Find where the given text appears and provide that cell's center as (X, Y) coordinate. 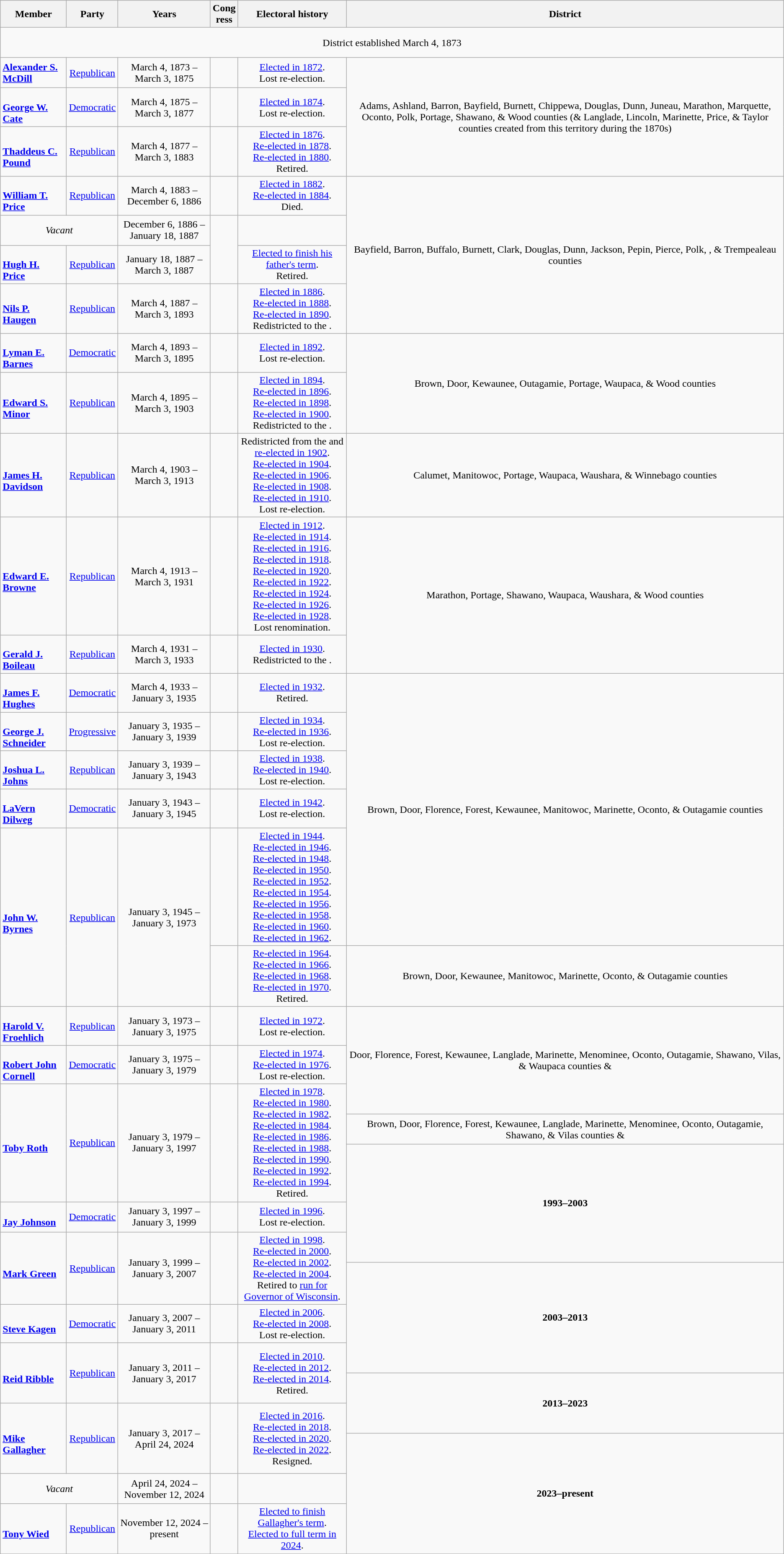
Elected in 1942.Lost re-election. (292, 809)
January 3, 1973 –January 3, 1975 (164, 1026)
January 3, 1935 –January 3, 1939 (164, 732)
January 3, 1939 –January 3, 1943 (164, 770)
John W. Byrnes (34, 918)
Re-elected in 1964.Re-elected in 1966.Re-elected in 1968.Re-elected in 1970.Retired. (292, 976)
Nils P. Haugen (34, 308)
Member (34, 14)
Elected in 2006.Re-elected in 2008.Lost re-election. (292, 1324)
2013–2023 (565, 1403)
March 4, 1933 –January 3, 1935 (164, 693)
Lyman E. Barnes (34, 353)
Elected in 1894.Re-elected in 1896.Re-elected in 1898.Re-elected in 1900.Redistricted to the . (292, 403)
Bayfield, Barron, Buffalo, Burnett, Clark, Douglas, Dunn, Jackson, Pepin, Pierce, Polk, , & Trempealeau counties (565, 255)
January 18, 1887 –March 3, 1887 (164, 264)
March 4, 1903 –March 3, 1913 (164, 475)
January 3, 1999 –January 3, 2007 (164, 1268)
Elected in 2010.Re-elected in 2012.Re-elected in 2014.Retired. (292, 1373)
Thaddeus C. Pound (34, 152)
March 4, 1887 –March 3, 1893 (164, 308)
Elected in 1934.Re-elected in 1936.Lost re-election. (292, 732)
Electoral history (292, 14)
Elected to finish Gallagher's term. Elected to full term in 2024. (292, 1528)
January 3, 2017 –April 24, 2024 (164, 1438)
Toby Roth (34, 1143)
Door, Florence, Forest, Kewaunee, Langlade, Marinette, Menominee, Oconto, Outagamie, Shawano, Vilas, & Waupaca counties & (565, 1060)
January 3, 1945 –January 3, 1973 (164, 918)
January 3, 1979 –January 3, 1997 (164, 1143)
March 4, 1875 –March 3, 1877 (164, 107)
James H. Davidson (34, 475)
Mark Green (34, 1268)
March 4, 1931 –March 3, 1933 (164, 654)
Reid Ribble (34, 1373)
March 4, 1873 –March 3, 1875 (164, 73)
March 4, 1877 –March 3, 1883 (164, 152)
Elected in 1886.Re-elected in 1888.Re-elected in 1890.Redistricted to the . (292, 308)
Elected in 1874.Lost re-election. (292, 107)
Joshua L. Johns (34, 770)
January 3, 1975 –January 3, 1979 (164, 1065)
Elected to finish his father's term.Retired. (292, 264)
Edward E. Browne (34, 576)
Gerald J. Boileau (34, 654)
LaVern Dilweg (34, 809)
District established March 4, 1873 (392, 43)
Elected in 1872.Lost re-election. (292, 73)
George W. Cate (34, 107)
Elected in 1938.Re-elected in 1940.Lost re-election. (292, 770)
Elected in 1882.Re-elected in 1884.Died. (292, 196)
2023–present (565, 1493)
Mike Gallagher (34, 1438)
March 4, 1893 –March 3, 1895 (164, 353)
Steve Kagen (34, 1324)
Elected in 1974.Re-elected in 1976.Lost re-election. (292, 1065)
Calumet, Manitowoc, Portage, Waupaca, Waushara, & Winnebago counties (565, 475)
2003–2013 (565, 1317)
Years (164, 14)
March 4, 1883 –December 6, 1886 (164, 196)
December 6, 1886 –January 18, 1887 (164, 230)
January 3, 1943 –January 3, 1945 (164, 809)
Brown, Door, Kewaunee, Outagamie, Portage, Waupaca, & Wood counties (565, 383)
Elected in 1892.Lost re-election. (292, 353)
April 24, 2024 –November 12, 2024 (164, 1489)
James F. Hughes (34, 693)
Harold V. Froehlich (34, 1026)
Elected in 2016.Re-elected in 2018.Re-elected in 2020.Re-elected in 2022.Resigned. (292, 1438)
Brown, Door, Kewaunee, Manitowoc, Marinette, Oconto, & Outagamie counties (565, 976)
March 4, 1895 –March 3, 1903 (164, 403)
Robert John Cornell (34, 1065)
Marathon, Portage, Shawano, Waupaca, Waushara, & Wood counties (565, 595)
1993–2003 (565, 1203)
District (565, 14)
Congress (224, 14)
Brown, Door, Florence, Forest, Kewaunee, Manitowoc, Marinette, Oconto, & Outagamie counties (565, 809)
Elected in 1876.Re-elected in 1878.Re-elected in 1880.Retired. (292, 152)
March 4, 1913 –March 3, 1931 (164, 576)
November 12, 2024 –present (164, 1528)
Elected in 1932.Retired. (292, 693)
Hugh H. Price (34, 264)
Elected in 1996.Lost re-election. (292, 1217)
Party (92, 14)
Tony Wied (34, 1528)
Progressive (92, 732)
Jay Johnson (34, 1217)
Alexander S. McDill (34, 73)
George J. Schneider (34, 732)
Elected in 1998.Re-elected in 2000.Re-elected in 2002.Re-elected in 2004.Retired to run for Governor of Wisconsin. (292, 1268)
January 3, 2011 –January 3, 2017 (164, 1373)
Elected in 1972.Lost re-election. (292, 1026)
January 3, 2007 –January 3, 2011 (164, 1324)
Edward S. Minor (34, 403)
Elected in 1930.Redistricted to the . (292, 654)
Brown, Door, Florence, Forest, Kewaunee, Langlade, Marinette, Menominee, Oconto, Outagamie, Shawano, & Vilas counties & (565, 1129)
William T. Price (34, 196)
January 3, 1997 –January 3, 1999 (164, 1217)
Redistricted from the and re-elected in 1902.Re-elected in 1904.Re-elected in 1906.Re-elected in 1908.Re-elected in 1910.Lost re-election. (292, 475)
